Scan for the cell matching the given text and deliver its (X, Y) coordinate at center. 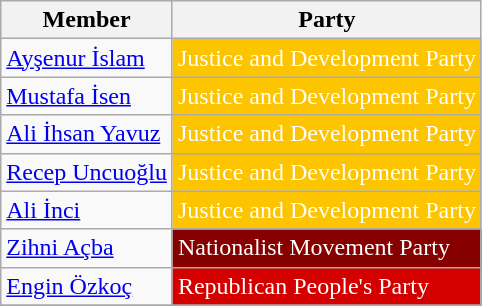
Republican People's Party (326, 286)
Ali İnci (87, 210)
Ali İhsan Yavuz (87, 134)
Engin Özkoç (87, 286)
Ayşenur İslam (87, 58)
Recep Uncuoğlu (87, 172)
Mustafa İsen (87, 96)
Zihni Açba (87, 248)
Member (87, 20)
Nationalist Movement Party (326, 248)
Party (326, 20)
